Scan for the cell matching the given text and deliver its [x, y] coordinate at center. 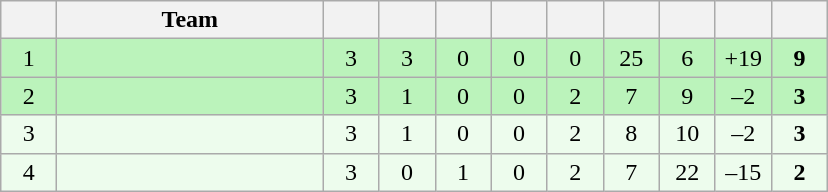
10 [687, 134]
25 [631, 58]
8 [631, 134]
6 [687, 58]
4 [29, 172]
–15 [743, 172]
+19 [743, 58]
22 [687, 172]
Team [190, 20]
